Provide the (x, y) coordinate of the cell's center where the given text is located.  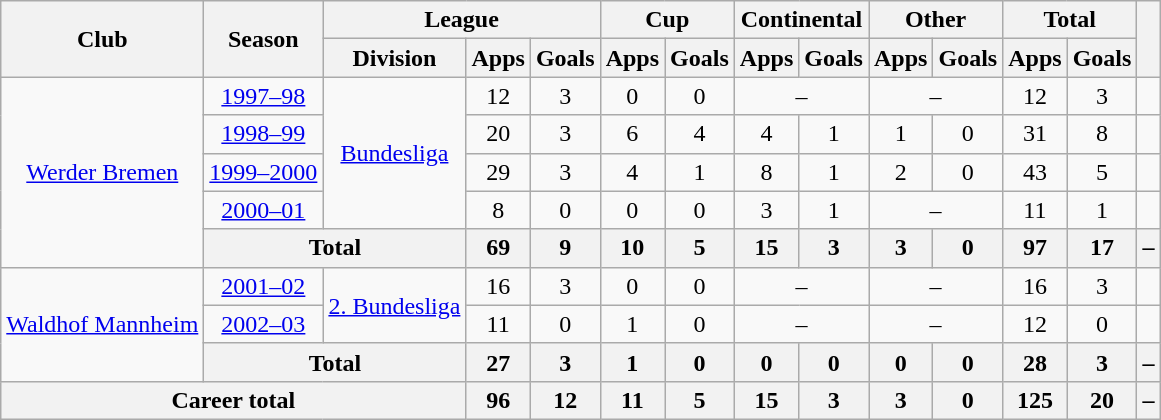
Waldhof Mannheim (102, 324)
Continental (801, 20)
2. Bundesliga (394, 305)
2001–02 (264, 286)
Bundesliga (394, 153)
2002–03 (264, 324)
27 (498, 362)
69 (498, 248)
Werder Bremen (102, 172)
Club (102, 39)
2 (900, 172)
28 (1035, 362)
29 (498, 172)
Career total (234, 400)
9 (565, 248)
Other (935, 20)
97 (1035, 248)
17 (1102, 248)
Cup (667, 20)
96 (498, 400)
31 (1035, 134)
1998–99 (264, 134)
Division (394, 58)
6 (632, 134)
10 (632, 248)
125 (1035, 400)
League (462, 20)
1997–98 (264, 96)
1999–2000 (264, 172)
Season (264, 39)
2000–01 (264, 210)
43 (1035, 172)
